Identify which cell holds the provided text, then report its [x, y] central coordinate. 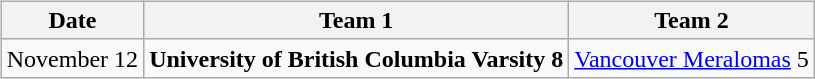
University of British Columbia Varsity 8 [356, 58]
Team 2 [692, 20]
Team 1 [356, 20]
Vancouver Meralomas 5 [692, 58]
Date [72, 20]
November 12 [72, 58]
